Locate the cell with the specified text and output its (X, Y) center coordinate. 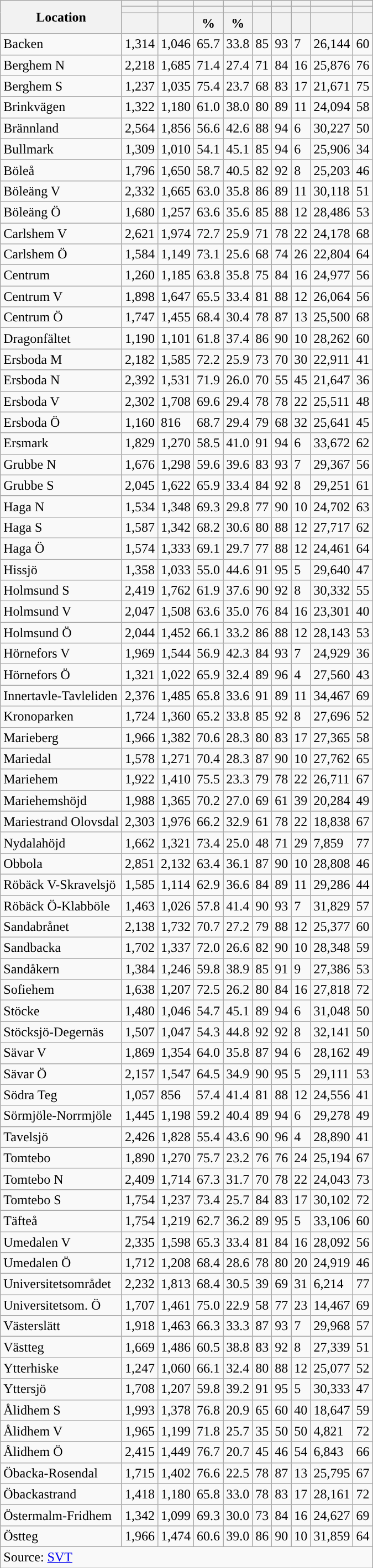
28.6 (238, 1263)
63.0 (209, 191)
23,301 (332, 612)
36.2 (238, 1221)
31,859 (332, 1536)
70.4 (209, 759)
37.4 (238, 338)
75.7 (209, 1158)
Sofiehem (61, 990)
Universitetsom. Ö (61, 1305)
30,332 (332, 591)
1,099 (176, 1515)
Haga N (61, 506)
27,696 (332, 717)
Ålidhem V (61, 1431)
27.2 (238, 927)
24,556 (332, 1095)
28,890 (332, 1137)
43 (363, 675)
2,392 (139, 380)
72.2 (209, 359)
1,574 (139, 548)
1,829 (139, 443)
61.8 (209, 338)
Ersboda M (61, 359)
27,818 (332, 990)
27,339 (332, 1347)
Röbäck Ö-Klabböle (61, 906)
Ersboda Ö (61, 422)
Haga S (61, 527)
26.0 (238, 380)
Location (61, 17)
Bullmark (61, 149)
1,309 (139, 149)
1,702 (139, 948)
31,829 (332, 906)
72.7 (209, 234)
1,047 (176, 1032)
29,367 (332, 464)
66 (363, 1452)
33.2 (238, 633)
61.0 (209, 107)
1,022 (176, 675)
29,640 (332, 569)
816 (176, 422)
1,898 (139, 296)
25,511 (332, 401)
68.2 (209, 527)
30,333 (332, 1389)
1,354 (176, 1053)
56.9 (209, 654)
Sandbacka (61, 948)
43.6 (238, 1137)
20.9 (238, 1410)
1,185 (176, 276)
18,838 (332, 822)
54.7 (209, 1011)
34 (363, 149)
24,094 (332, 107)
71.4 (209, 65)
Grubbe S (61, 485)
1,869 (139, 1053)
57.8 (209, 906)
1,714 (176, 1179)
1,257 (176, 212)
63.8 (209, 276)
2,335 (139, 1242)
Holmsund V (61, 612)
Täfteå (61, 1221)
20.7 (238, 1452)
1,418 (139, 1494)
Sandabrånet (61, 927)
30,102 (332, 1200)
35.0 (238, 612)
35.6 (238, 212)
28,348 (332, 948)
44 (363, 884)
1,199 (176, 1431)
61.9 (209, 591)
25,377 (332, 927)
28,092 (332, 1242)
57.4 (209, 1095)
26,064 (332, 296)
24,929 (332, 654)
1,890 (139, 1158)
1,669 (139, 1347)
40.5 (238, 170)
Hörnefors Ö (61, 675)
70.7 (209, 927)
1,676 (139, 464)
Tomtebo S (61, 1200)
1,486 (176, 1347)
9 (301, 969)
28,143 (332, 633)
1,544 (176, 654)
33,106 (332, 1221)
1,314 (139, 44)
Västteg (61, 1347)
1,724 (139, 717)
1,190 (139, 338)
42.6 (238, 128)
23.2 (238, 1158)
55.0 (209, 569)
62.7 (209, 1221)
2,303 (139, 822)
18,647 (332, 1410)
1,035 (176, 86)
63 (363, 506)
Backen (61, 44)
62.9 (209, 884)
75.4 (209, 86)
1,480 (139, 1011)
1,531 (176, 380)
27,762 (332, 759)
1,922 (139, 780)
22,911 (332, 359)
1,219 (176, 1221)
Haga Ö (61, 548)
22,804 (332, 255)
39.0 (238, 1536)
24,702 (332, 506)
28,486 (332, 212)
32 (301, 422)
25,194 (332, 1158)
25,795 (332, 1473)
29,251 (332, 485)
76.7 (209, 1452)
44.8 (238, 1032)
24,977 (332, 276)
Mariehemshöjd (61, 801)
2,232 (139, 1284)
74 (282, 255)
Centrum V (61, 296)
64.5 (209, 1074)
Böleå (61, 170)
70.6 (209, 738)
2,132 (176, 864)
1,918 (139, 1326)
33.6 (238, 696)
2,044 (139, 633)
Mariehem (61, 780)
Sörmjöle-Norrmjöle (61, 1116)
2,045 (139, 485)
38.9 (238, 969)
76.6 (209, 1473)
71.9 (209, 380)
1,337 (176, 948)
1,622 (176, 485)
Tomtebo N (61, 1179)
26.6 (238, 948)
Stöcksjö-Degernäs (61, 1032)
65.7 (209, 44)
28,161 (332, 1494)
76.8 (209, 1410)
31.7 (238, 1179)
33.3 (238, 1326)
Centrum Ö (61, 317)
39.2 (238, 1389)
1,547 (176, 1074)
27.4 (238, 65)
20 (301, 1263)
38.0 (238, 107)
856 (176, 1095)
1,969 (139, 654)
7,859 (332, 843)
30 (301, 359)
Tomtebo (61, 1158)
1,732 (176, 927)
Stöcke (61, 1011)
55.4 (209, 1137)
Holmsund S (61, 591)
25,077 (332, 1368)
23 (301, 1305)
20,284 (332, 801)
Ålidhem Ö (61, 1452)
38.8 (238, 1347)
35 (262, 1431)
1,976 (176, 822)
27,717 (332, 527)
1,993 (139, 1410)
1,101 (176, 338)
65.5 (209, 296)
28,262 (332, 338)
2,182 (139, 359)
25,876 (332, 65)
54.1 (209, 149)
44.6 (238, 569)
Östteg (61, 1536)
65.3 (209, 1242)
Innertavle-Tavleliden (61, 696)
Ersboda V (61, 401)
Södra Teg (61, 1095)
54 (301, 1452)
40.4 (238, 1116)
1,474 (176, 1536)
Tavelsjö (61, 1137)
1,680 (139, 212)
21,671 (332, 86)
30,118 (332, 191)
1,598 (176, 1242)
41.0 (238, 443)
1,160 (139, 422)
Grubbe N (61, 464)
33.0 (238, 1494)
36.6 (238, 884)
31,048 (332, 1011)
65.2 (209, 717)
1,384 (139, 969)
22.9 (238, 1305)
69.6 (209, 401)
Berghem S (61, 86)
1,378 (176, 1410)
1,010 (176, 149)
6,843 (332, 1452)
30.6 (238, 527)
Mariestrand Olovsdal (61, 822)
Carlshem Ö (61, 255)
37.6 (238, 591)
69.1 (209, 548)
1,534 (139, 506)
Centrum (61, 276)
Nydalahöjd (61, 843)
75.5 (209, 780)
36.1 (238, 864)
34,467 (332, 696)
24 (301, 1158)
1,348 (176, 506)
Ålidhem S (61, 1410)
23.7 (238, 86)
1,198 (176, 1116)
14,467 (332, 1305)
64.0 (209, 1053)
1,322 (139, 107)
39.6 (238, 464)
24,627 (332, 1515)
26,711 (332, 780)
Berghem N (61, 65)
1,247 (139, 1368)
Ytterhiske (61, 1368)
2,218 (139, 65)
2,302 (139, 401)
58.5 (209, 443)
24,043 (332, 1179)
56.6 (209, 128)
22.5 (238, 1473)
1,149 (176, 255)
59.6 (209, 464)
1,455 (176, 317)
71.8 (209, 1431)
1,974 (176, 234)
1,271 (176, 759)
Östermalm-Fridhem (61, 1515)
Dragonfältet (61, 338)
1,452 (176, 633)
1,060 (176, 1368)
29.7 (238, 548)
1,662 (139, 843)
Sandåkern (61, 969)
1,382 (176, 738)
Böleäng V (61, 191)
1,260 (139, 276)
1,650 (176, 170)
1,712 (139, 1263)
25,906 (332, 149)
2,415 (139, 1452)
1,358 (139, 569)
63.4 (209, 864)
2,621 (139, 234)
1,638 (139, 990)
27,365 (332, 738)
Böleäng Ö (61, 212)
1,647 (176, 296)
1,449 (176, 1452)
2,157 (139, 1074)
24,178 (332, 234)
1,988 (139, 801)
Obbola (61, 864)
67.3 (209, 1179)
2,376 (139, 696)
25,500 (332, 317)
30,227 (332, 128)
1,246 (176, 969)
1,333 (176, 548)
25,641 (332, 422)
Sävar V (61, 1053)
1,587 (139, 527)
72.5 (209, 990)
1,298 (176, 464)
60.5 (209, 1347)
24,461 (332, 548)
1,685 (176, 65)
1,033 (176, 569)
66.3 (209, 1326)
Yttersjö (61, 1389)
29,278 (332, 1116)
27.0 (238, 801)
29,286 (332, 884)
29,968 (332, 1326)
Sävar Ö (61, 1074)
75.0 (209, 1305)
2,138 (139, 927)
1,715 (139, 1473)
73.1 (209, 255)
2,419 (139, 591)
2,047 (139, 612)
Holmsund Ö (61, 633)
Umedalen Ö (61, 1263)
1,402 (176, 1473)
1,410 (176, 780)
1,762 (176, 591)
Hörnefors V (61, 654)
1,796 (139, 170)
29.8 (238, 506)
58.7 (209, 170)
60.6 (209, 1536)
1,578 (139, 759)
4,821 (332, 1431)
70.2 (209, 801)
1,114 (176, 884)
1,365 (176, 801)
27,560 (332, 675)
28,808 (332, 864)
1,026 (176, 906)
2,851 (139, 864)
Source: SVT (187, 1557)
30.4 (238, 317)
29 (301, 843)
Mariedal (61, 759)
Ersmark (61, 443)
25,203 (332, 170)
1,856 (176, 128)
2,564 (139, 128)
2,426 (139, 1137)
23.3 (238, 780)
30.5 (238, 1284)
29,111 (332, 1074)
Universitetsområdet (61, 1284)
Carlshem V (61, 234)
28,162 (332, 1053)
1,707 (139, 1305)
31 (301, 1284)
1,461 (176, 1305)
1,584 (139, 255)
2,332 (139, 191)
2,409 (139, 1179)
72.0 (209, 948)
Öbackastrand (61, 1494)
1,360 (176, 717)
1,208 (176, 1263)
Ersboda N (61, 380)
Brännland (61, 128)
Marieberg (61, 738)
1,828 (176, 1137)
24,919 (332, 1263)
Västerslätt (61, 1326)
25.0 (238, 843)
33,672 (332, 443)
1,485 (176, 696)
6,214 (332, 1284)
42.3 (238, 654)
1,813 (176, 1284)
66.2 (209, 822)
59.2 (209, 1116)
25.6 (238, 255)
30.0 (238, 1515)
Kronoparken (61, 717)
1,965 (139, 1431)
Umedalen V (61, 1242)
1,507 (139, 1032)
27,386 (332, 969)
Röbäck V-Skravelsjö (61, 884)
Brinkvägen (61, 107)
1,445 (139, 1116)
1,665 (176, 191)
1,508 (176, 612)
Öbacka-Rosendal (61, 1473)
1,747 (139, 317)
32.9 (238, 822)
Hissjö (61, 569)
26.2 (238, 990)
1,057 (139, 1095)
34.9 (238, 1074)
26,144 (332, 44)
21,647 (332, 380)
32,141 (332, 1032)
54.3 (209, 1032)
68.7 (209, 422)
26 (301, 255)
